From the cell containing the given text, extract its center point as [x, y] coordinate. 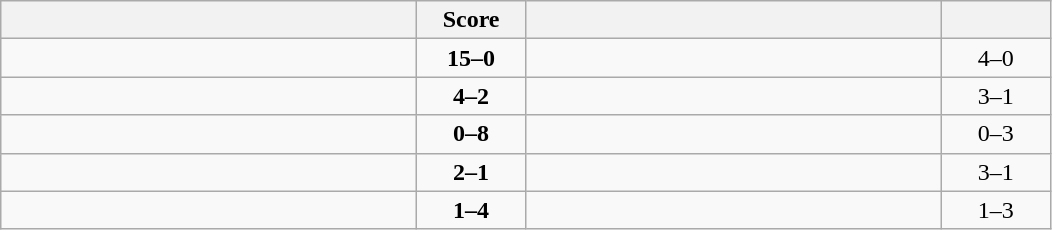
4–0 [996, 58]
4–2 [472, 96]
Score [472, 20]
1–3 [996, 210]
0–3 [996, 134]
0–8 [472, 134]
1–4 [472, 210]
15–0 [472, 58]
2–1 [472, 172]
